For the text-containing cell, return its midpoint in [x, y] coordinate format. 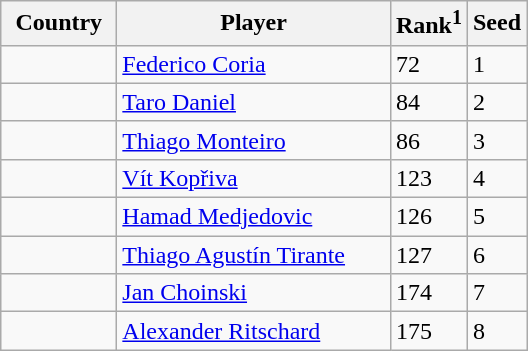
127 [428, 255]
6 [496, 255]
1 [496, 64]
123 [428, 178]
Alexander Ritschard [254, 331]
Thiago Monteiro [254, 140]
Rank1 [428, 24]
5 [496, 217]
3 [496, 140]
Federico Coria [254, 64]
Thiago Agustín Tirante [254, 255]
Seed [496, 24]
8 [496, 331]
2 [496, 102]
Vít Kopřiva [254, 178]
86 [428, 140]
Country [59, 24]
174 [428, 293]
4 [496, 178]
Jan Choinski [254, 293]
Taro Daniel [254, 102]
7 [496, 293]
72 [428, 64]
175 [428, 331]
84 [428, 102]
Hamad Medjedovic [254, 217]
126 [428, 217]
Player [254, 24]
